Output the [X, Y] coordinate of the center of the cell containing the given text.  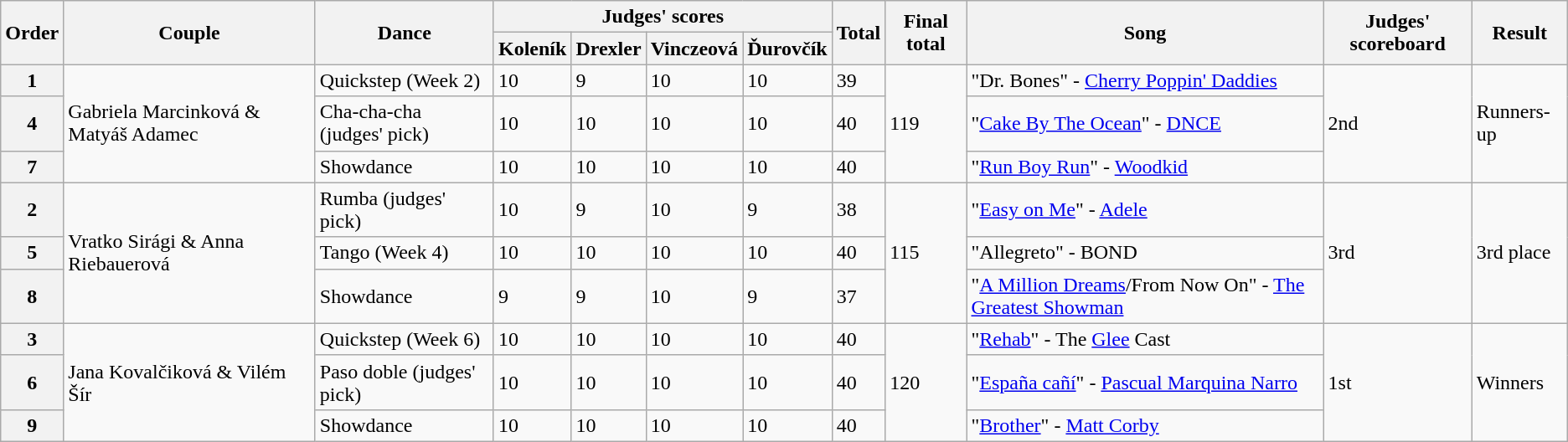
Koleník [532, 49]
Vratko Sirági & Anna Riebauerová [189, 253]
Winners [1519, 382]
Jana Kovalčiková & Vilém Šír [189, 382]
5 [32, 253]
120 [926, 382]
3rd [1397, 253]
Cha-cha-cha (judges' pick) [404, 124]
Ďurovčík [787, 49]
"Run Boy Run" - Woodkid [1145, 167]
"Cake By The Ocean" - DNCE [1145, 124]
1 [32, 80]
38 [859, 209]
Order [32, 33]
4 [32, 124]
Result [1519, 33]
Gabriela Marcinková & Matyáš Adamec [189, 124]
Song [1145, 33]
Quickstep (Week 6) [404, 339]
Total [859, 33]
"Dr. Bones" - Cherry Poppin' Daddies [1145, 80]
Quickstep (Week 2) [404, 80]
"A Million Dreams/From Now On" - The Greatest Showman [1145, 296]
39 [859, 80]
1st [1397, 382]
Judges' scores [663, 17]
Rumba (judges' pick) [404, 209]
6 [32, 382]
Final total [926, 33]
Drexler [608, 49]
Judges' scoreboard [1397, 33]
"Easy on Me" - Adele [1145, 209]
7 [32, 167]
Runners-up [1519, 124]
"Brother" - Matt Corby [1145, 425]
Couple [189, 33]
Paso doble (judges' pick) [404, 382]
37 [859, 296]
3 [32, 339]
Dance [404, 33]
"Rehab" - The Glee Cast [1145, 339]
115 [926, 253]
2 [32, 209]
119 [926, 124]
Tango (Week 4) [404, 253]
2nd [1397, 124]
3rd place [1519, 253]
8 [32, 296]
"Allegreto" - BOND [1145, 253]
"España cañí" - Pascual Marquina Narro [1145, 382]
Vinczeová [694, 49]
